Pinpoint the cell where the given text exists, returning its (x, y) midpoint coordinate. 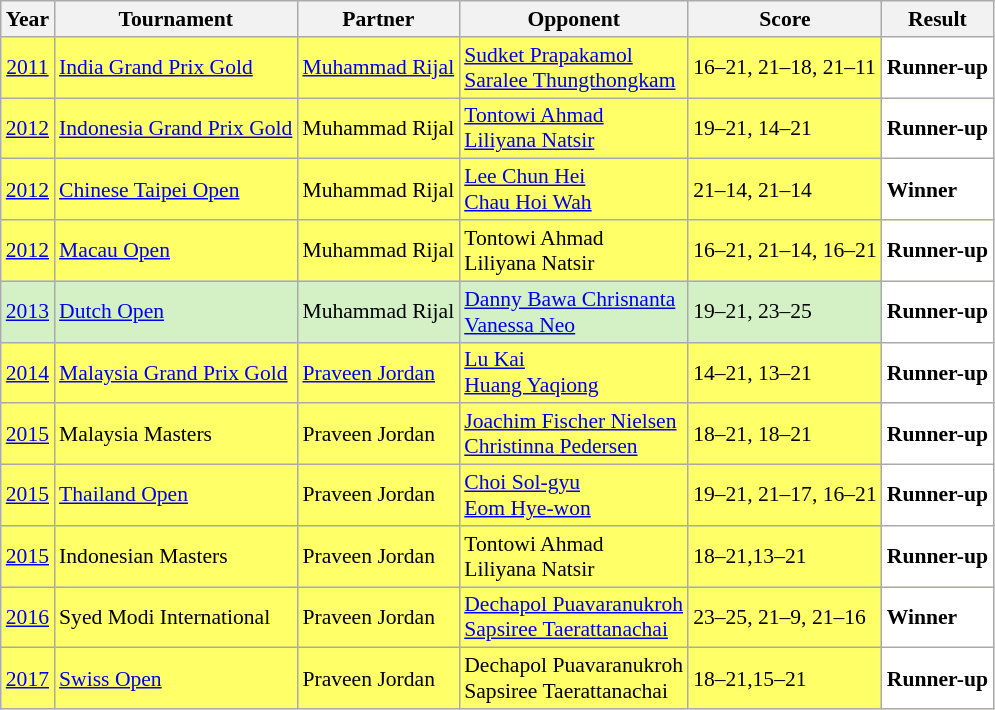
Lee Chun Hei Chau Hoi Wah (574, 190)
19–21, 21–17, 16–21 (785, 496)
Partner (378, 19)
18–21,15–21 (785, 678)
Lu Kai Huang Yaqiong (574, 372)
Indonesia Grand Prix Gold (176, 128)
Sudket Prapakamol Saralee Thungthongkam (574, 68)
21–14, 21–14 (785, 190)
2017 (28, 678)
14–21, 13–21 (785, 372)
Malaysia Grand Prix Gold (176, 372)
Syed Modi International (176, 618)
2014 (28, 372)
India Grand Prix Gold (176, 68)
Result (938, 19)
Swiss Open (176, 678)
Year (28, 19)
Danny Bawa Chrisnanta Vanessa Neo (574, 312)
18–21,13–21 (785, 556)
19–21, 14–21 (785, 128)
Malaysia Masters (176, 434)
18–21, 18–21 (785, 434)
2011 (28, 68)
Choi Sol-gyu Eom Hye-won (574, 496)
Dutch Open (176, 312)
Macau Open (176, 250)
Joachim Fischer Nielsen Christinna Pedersen (574, 434)
Opponent (574, 19)
Tournament (176, 19)
Thailand Open (176, 496)
19–21, 23–25 (785, 312)
16–21, 21–14, 16–21 (785, 250)
2013 (28, 312)
2016 (28, 618)
Chinese Taipei Open (176, 190)
Score (785, 19)
23–25, 21–9, 21–16 (785, 618)
16–21, 21–18, 21–11 (785, 68)
Indonesian Masters (176, 556)
